Search for the cell housing the specified text and yield its (X, Y) center coordinate. 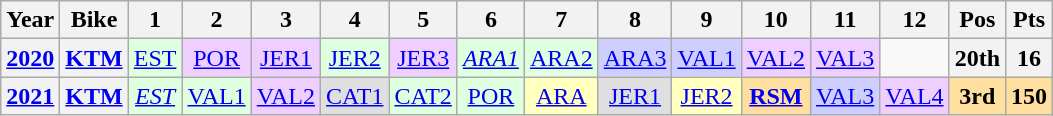
16 (1030, 58)
CAT2 (423, 96)
CAT1 (355, 96)
9 (706, 20)
5 (423, 20)
150 (1030, 96)
11 (846, 20)
1 (155, 20)
8 (635, 20)
Bike (94, 20)
6 (490, 20)
VAL4 (914, 96)
ARA (561, 96)
7 (561, 20)
RSM (776, 96)
20th (977, 58)
2021 (30, 96)
Pts (1030, 20)
10 (776, 20)
ARA1 (490, 58)
JER3 (423, 58)
12 (914, 20)
Year (30, 20)
ARA3 (635, 58)
3rd (977, 96)
2 (216, 20)
2020 (30, 58)
3 (286, 20)
4 (355, 20)
ARA2 (561, 58)
Pos (977, 20)
